Detect which cell encompasses the target text, then output its [X, Y] center coordinate. 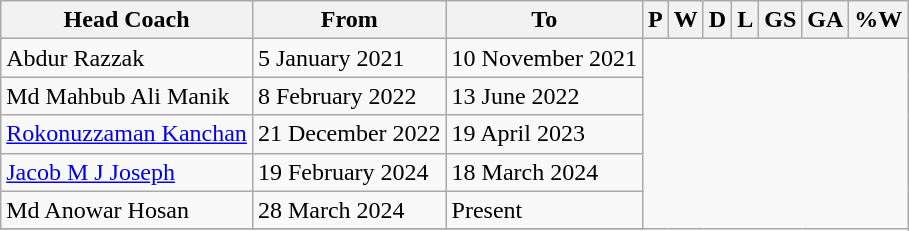
GS [780, 20]
13 June 2022 [544, 96]
28 March 2024 [349, 210]
19 April 2023 [544, 134]
10 November 2021 [544, 58]
GA [826, 20]
19 February 2024 [349, 172]
To [544, 20]
Md Mahbub Ali Manik [127, 96]
Head Coach [127, 20]
L [746, 20]
From [349, 20]
Present [544, 210]
Rokonuzzaman Kanchan [127, 134]
Abdur Razzak [127, 58]
5 January 2021 [349, 58]
D [717, 20]
W [686, 20]
18 March 2024 [544, 172]
Jacob M J Joseph [127, 172]
Md Anowar Hosan [127, 210]
8 February 2022 [349, 96]
%W [878, 20]
21 December 2022 [349, 134]
P [655, 20]
